Capture the cell that displays the provided text and extract its [X, Y] central coordinate. 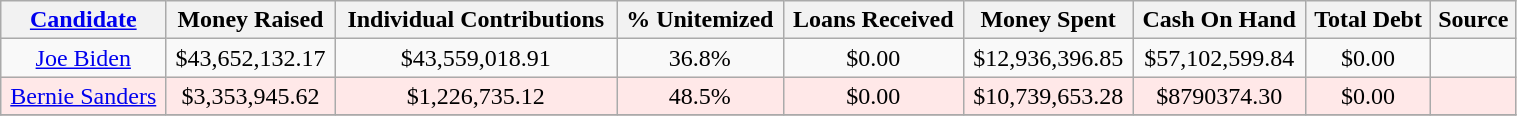
Individual Contributions [476, 20]
Loans Received [873, 20]
$3,353,945.62 [250, 96]
$43,559,018.91 [476, 58]
$1,226,735.12 [476, 96]
48.5% [700, 96]
Cash On Hand [1220, 20]
$8790374.30 [1220, 96]
$12,936,396.85 [1048, 58]
$43,652,132.17 [250, 58]
Money Raised [250, 20]
Candidate [84, 20]
$10,739,653.28 [1048, 96]
Total Debt [1368, 20]
Money Spent [1048, 20]
Bernie Sanders [84, 96]
% Unitemized [700, 20]
Joe Biden [84, 58]
Source [1474, 20]
36.8% [700, 58]
$57,102,599.84 [1220, 58]
